Return the (X, Y) coordinate for the center point of the cell that contains the specified text.  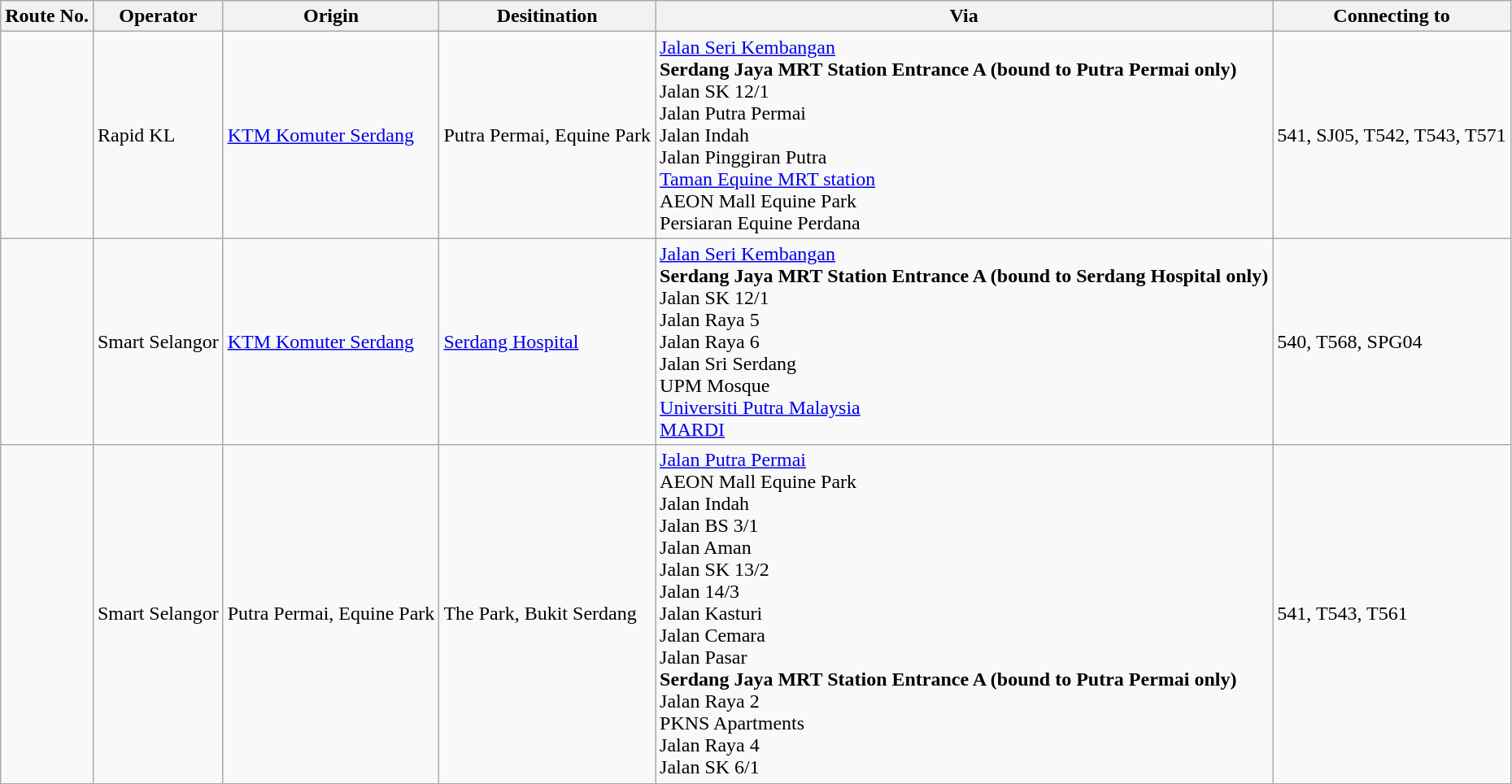
Operator (158, 16)
Desitination (547, 16)
Rapid KL (158, 135)
Connecting to (1392, 16)
Serdang Hospital (547, 342)
541, T543, T561 (1392, 614)
The Park, Bukit Serdang (547, 614)
Origin (331, 16)
Via (965, 16)
540, T568, SPG04 (1392, 342)
541, SJ05, T542, T543, T571 (1392, 135)
Route No. (47, 16)
